Return the [x, y] coordinate for the center point of the cell that contains the specified text.  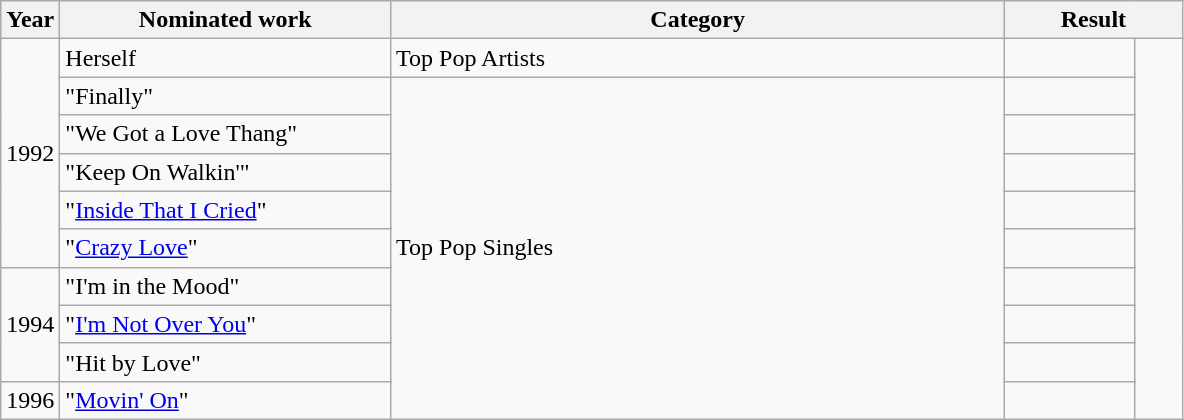
Category [698, 20]
Nominated work [226, 20]
"I'm Not Over You" [226, 324]
"Inside That I Cried" [226, 210]
"Hit by Love" [226, 362]
"We Got a Love Thang" [226, 134]
"Movin' On" [226, 400]
"Finally" [226, 96]
Top Pop Artists [698, 58]
"Crazy Love" [226, 248]
Top Pop Singles [698, 248]
"I'm in the Mood" [226, 286]
Year [30, 20]
"Keep On Walkin'" [226, 172]
1992 [30, 153]
Result [1094, 20]
1996 [30, 400]
Herself [226, 58]
1994 [30, 324]
